Search for the cell housing the specified text and yield its (X, Y) center coordinate. 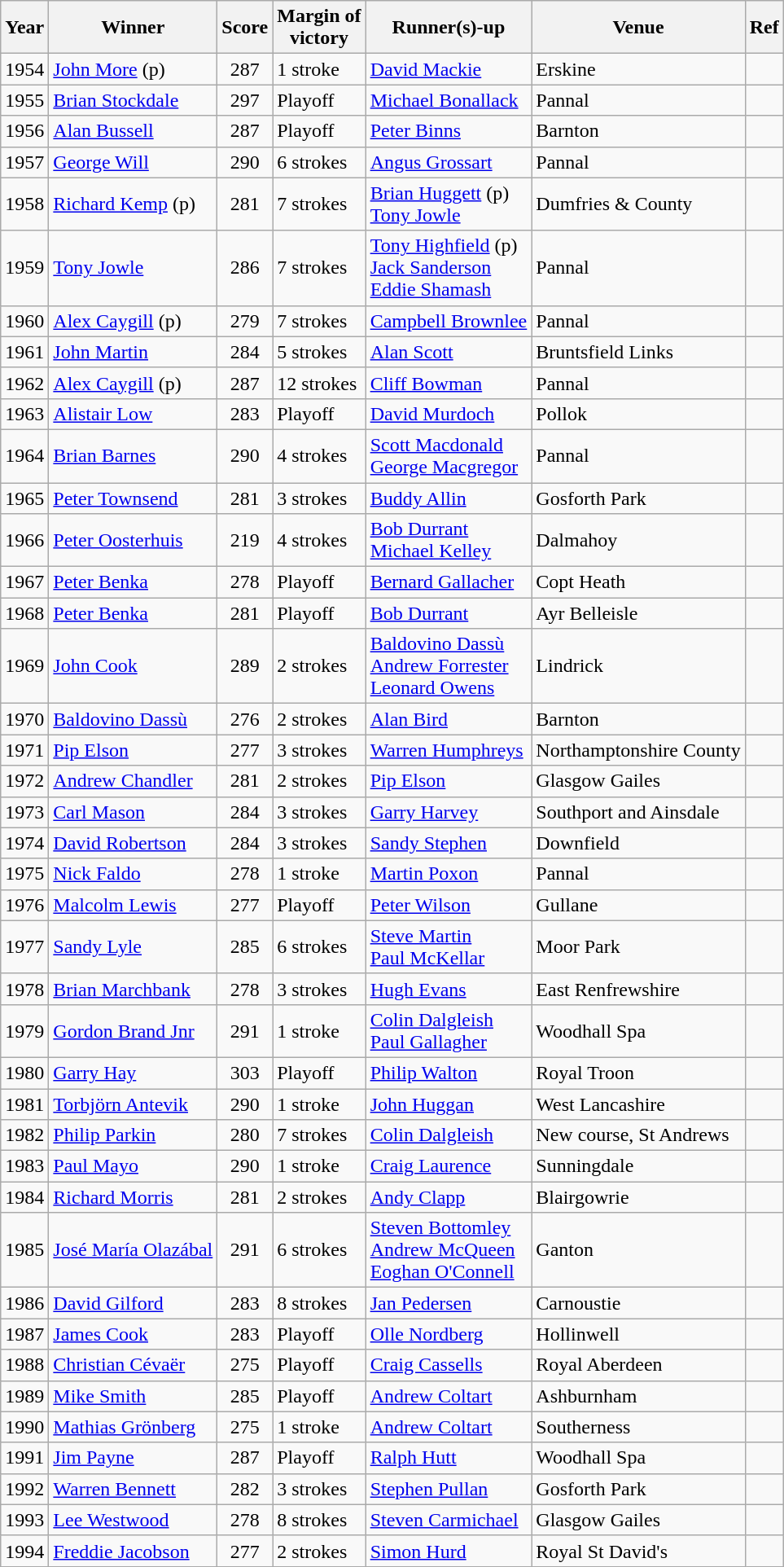
Gullane (638, 905)
Alan Bussell (134, 131)
1972 (24, 781)
Mike Smith (134, 1396)
Freddie Jacobson (134, 1551)
Andy Clapp (449, 1197)
George Will (134, 162)
Southerness (638, 1427)
Warren Humphreys (449, 750)
Downfield (638, 843)
Dumfries & County (638, 204)
289 (245, 666)
Dalmahoy (638, 541)
West Lancashire (638, 1104)
Tony Highfield (p) Jack Sanderson Eddie Shamash (449, 268)
Paul Mayo (134, 1166)
John Huggan (449, 1104)
Royal Troon (638, 1073)
1964 (24, 456)
Ganton (638, 1250)
1971 (24, 750)
Alistair Low (134, 414)
Simon Hurd (449, 1551)
Bob Durrant Michael Kelley (449, 541)
1960 (24, 321)
1963 (24, 414)
Royal Aberdeen (638, 1365)
297 (245, 100)
1958 (24, 204)
Southport and Ainsdale (638, 812)
219 (245, 541)
Lindrick (638, 666)
David Gilford (134, 1303)
1961 (24, 352)
East Renfrewshire (638, 989)
Alan Bird (449, 719)
303 (245, 1073)
Campbell Brownlee (449, 321)
280 (245, 1135)
Ashburnham (638, 1396)
1977 (24, 946)
David Mackie (449, 69)
Ref (764, 28)
Peter Oosterhuis (134, 541)
Northamptonshire County (638, 750)
Buddy Allin (449, 498)
Steve Martin Paul McKellar (449, 946)
Olle Nordberg (449, 1334)
Baldovino Dassù Andrew Forrester Leonard Owens (449, 666)
Pollok (638, 414)
1968 (24, 613)
1981 (24, 1104)
Craig Cassells (449, 1365)
Royal St David's (638, 1551)
1956 (24, 131)
Steven Carmichael (449, 1520)
1992 (24, 1489)
Peter Binns (449, 131)
Richard Morris (134, 1197)
1993 (24, 1520)
Garry Harvey (449, 812)
1990 (24, 1427)
James Cook (134, 1334)
Moor Park (638, 946)
1955 (24, 100)
Nick Faldo (134, 874)
1983 (24, 1166)
1959 (24, 268)
286 (245, 268)
Malcolm Lewis (134, 905)
1985 (24, 1250)
1969 (24, 666)
Tony Jowle (134, 268)
John Cook (134, 666)
Bruntsfield Links (638, 352)
1991 (24, 1458)
Brian Huggett (p) Tony Jowle (449, 204)
Sandy Stephen (449, 843)
Andrew Chandler (134, 781)
New course, St Andrews (638, 1135)
Baldovino Dassù (134, 719)
5 strokes (319, 352)
1989 (24, 1396)
Warren Bennett (134, 1489)
Jim Payne (134, 1458)
Year (24, 28)
1957 (24, 162)
282 (245, 1489)
Mathias Grönberg (134, 1427)
Philip Walton (449, 1073)
Alan Scott (449, 352)
Brian Barnes (134, 456)
Bob Durrant (449, 613)
1967 (24, 582)
1982 (24, 1135)
279 (245, 321)
Richard Kemp (p) (134, 204)
Brian Marchbank (134, 989)
Copt Heath (638, 582)
Venue (638, 28)
1994 (24, 1551)
Carl Mason (134, 812)
Blairgowrie (638, 1197)
Sandy Lyle (134, 946)
Runner(s)-up (449, 28)
Cliff Bowman (449, 383)
Gordon Brand Jnr (134, 1031)
Philip Parkin (134, 1135)
1988 (24, 1365)
Brian Stockdale (134, 100)
276 (245, 719)
Hollinwell (638, 1334)
Bernard Gallacher (449, 582)
Ayr Belleisle (638, 613)
Lee Westwood (134, 1520)
Torbjörn Antevik (134, 1104)
José María Olazábal (134, 1250)
1986 (24, 1303)
Erskine (638, 69)
1962 (24, 383)
1976 (24, 905)
1970 (24, 719)
1978 (24, 989)
Martin Poxon (449, 874)
Peter Wilson (449, 905)
Ralph Hutt (449, 1458)
Christian Cévaër (134, 1365)
David Robertson (134, 843)
Score (245, 28)
Winner (134, 28)
Michael Bonallack (449, 100)
1987 (24, 1334)
Stephen Pullan (449, 1489)
Hugh Evans (449, 989)
12 strokes (319, 383)
Craig Laurence (449, 1166)
David Murdoch (449, 414)
1966 (24, 541)
1973 (24, 812)
Carnoustie (638, 1303)
Scott Macdonald George Macgregor (449, 456)
1965 (24, 498)
1954 (24, 69)
Steven Bottomley Andrew McQueen Eoghan O'Connell (449, 1250)
Colin Dalgleish Paul Gallagher (449, 1031)
1979 (24, 1031)
Colin Dalgleish (449, 1135)
Garry Hay (134, 1073)
1974 (24, 843)
Angus Grossart (449, 162)
Peter Townsend (134, 498)
1975 (24, 874)
John Martin (134, 352)
John More (p) (134, 69)
1984 (24, 1197)
Margin ofvictory (319, 28)
1980 (24, 1073)
Sunningdale (638, 1166)
Jan Pedersen (449, 1303)
